Detect which cell encompasses the target text, then output its (x, y) center coordinate. 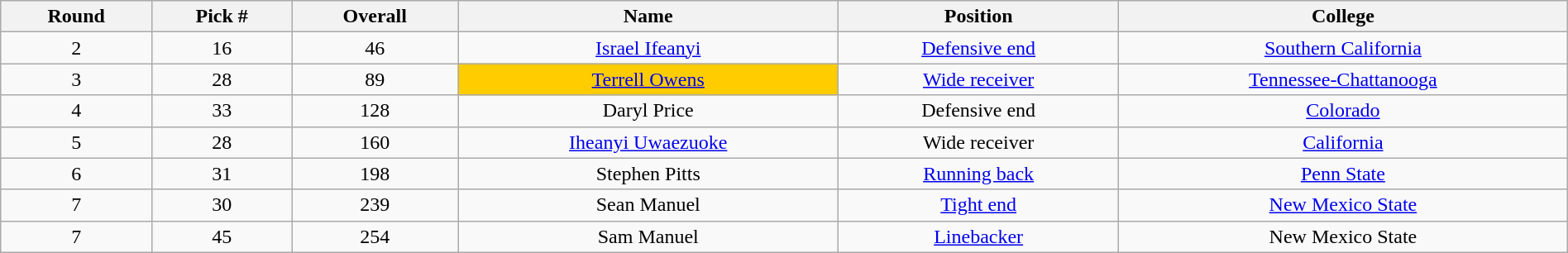
Round (76, 17)
Tennessee-Chattanooga (1343, 79)
Daryl Price (648, 111)
128 (375, 111)
33 (222, 111)
Tight end (979, 205)
Sean Manuel (648, 205)
89 (375, 79)
5 (76, 142)
Position (979, 17)
Stephen Pitts (648, 174)
4 (76, 111)
30 (222, 205)
Terrell Owens (648, 79)
Running back (979, 174)
239 (375, 205)
3 (76, 79)
2 (76, 48)
16 (222, 48)
198 (375, 174)
Name (648, 17)
160 (375, 142)
Penn State (1343, 174)
California (1343, 142)
6 (76, 174)
Linebacker (979, 236)
Israel Ifeanyi (648, 48)
Iheanyi Uwaezuoke (648, 142)
Sam Manuel (648, 236)
Southern California (1343, 48)
45 (222, 236)
254 (375, 236)
Overall (375, 17)
46 (375, 48)
Colorado (1343, 111)
31 (222, 174)
Pick # (222, 17)
College (1343, 17)
